Return (X, Y) of the center of cell containing provided text 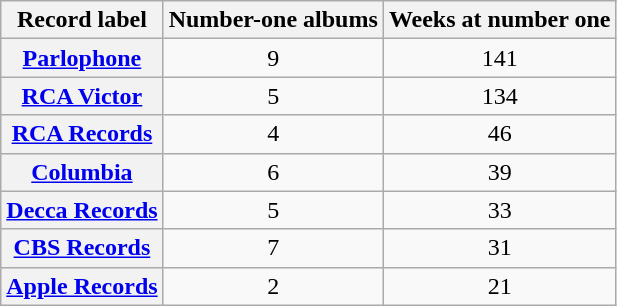
Number-one albums (273, 20)
Columbia (82, 172)
7 (273, 248)
2 (273, 286)
RCA Records (82, 134)
134 (500, 96)
Parlophone (82, 58)
31 (500, 248)
39 (500, 172)
46 (500, 134)
RCA Victor (82, 96)
33 (500, 210)
4 (273, 134)
Apple Records (82, 286)
CBS Records (82, 248)
21 (500, 286)
Decca Records (82, 210)
Weeks at number one (500, 20)
141 (500, 58)
9 (273, 58)
6 (273, 172)
Record label (82, 20)
